Pinpoint the cell where the given text exists, returning its [x, y] midpoint coordinate. 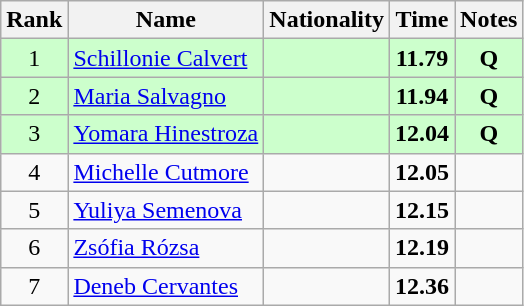
Michelle Cutmore [166, 172]
Deneb Cervantes [166, 286]
6 [34, 248]
Maria Salvagno [166, 96]
Rank [34, 20]
11.94 [422, 96]
Zsófia Rózsa [166, 248]
Schillonie Calvert [166, 58]
12.04 [422, 134]
12.15 [422, 210]
Time [422, 20]
Notes [489, 20]
11.79 [422, 58]
Nationality [327, 20]
3 [34, 134]
12.05 [422, 172]
7 [34, 286]
Name [166, 20]
1 [34, 58]
Yomara Hinestroza [166, 134]
4 [34, 172]
2 [34, 96]
12.36 [422, 286]
12.19 [422, 248]
Yuliya Semenova [166, 210]
5 [34, 210]
